Scan for the cell matching the given text and deliver its (x, y) coordinate at center. 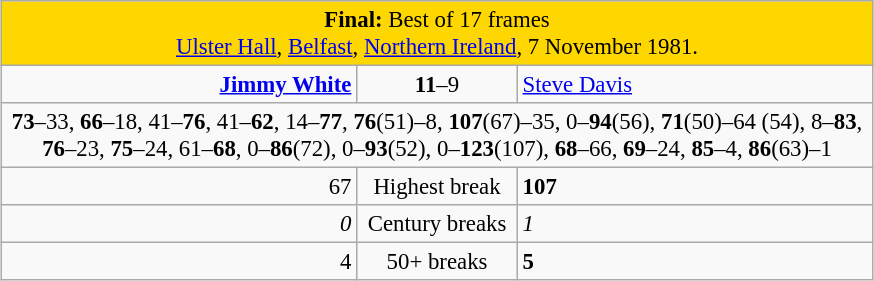
11–9 (438, 85)
1 (695, 224)
0 (179, 224)
Steve Davis (695, 85)
4 (179, 262)
Century breaks (438, 224)
5 (695, 262)
50+ breaks (438, 262)
67 (179, 187)
Highest break (438, 187)
107 (695, 187)
Jimmy White (179, 85)
Final: Best of 17 frames Ulster Hall, Belfast, Northern Ireland, 7 November 1981. (437, 34)
